Find where the given text appears and provide that cell's center as [x, y] coordinate. 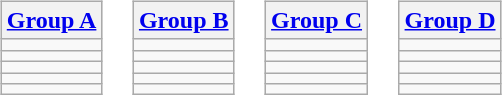
Group D [450, 20]
Group B [184, 20]
Group C [317, 20]
Group A [52, 20]
